Determine the [X, Y] coordinate at the center of the cell enclosing the given text.  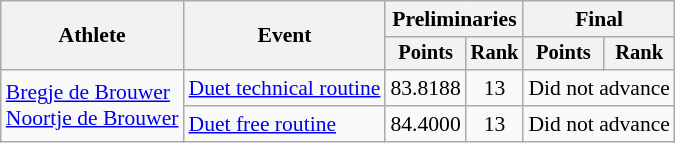
Duet technical routine [285, 88]
Duet free routine [285, 124]
Final [599, 19]
83.8188 [425, 88]
Athlete [92, 36]
84.4000 [425, 124]
Bregje de BrouwerNoortje de Brouwer [92, 106]
Preliminaries [454, 19]
Event [285, 36]
